From the cell containing the given text, extract its center point as (x, y) coordinate. 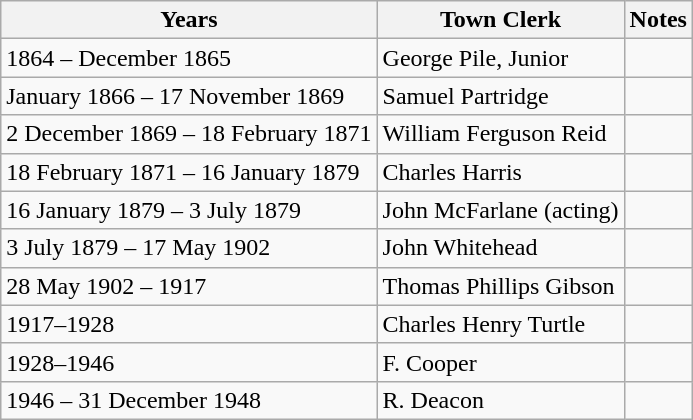
John McFarlane (acting) (500, 210)
Notes (658, 20)
28 May 1902 – 1917 (189, 286)
1946 – 31 December 1948 (189, 400)
16 January 1879 – 3 July 1879 (189, 210)
Thomas Phillips Gibson (500, 286)
1928–1946 (189, 362)
Years (189, 20)
January 1866 – 17 November 1869 (189, 96)
John Whitehead (500, 248)
F. Cooper (500, 362)
Samuel Partridge (500, 96)
R. Deacon (500, 400)
1864 – December 1865 (189, 58)
1917–1928 (189, 324)
2 December 1869 – 18 February 1871 (189, 134)
William Ferguson Reid (500, 134)
18 February 1871 – 16 January 1879 (189, 172)
Charles Henry Turtle (500, 324)
Charles Harris (500, 172)
3 July 1879 – 17 May 1902 (189, 248)
Town Clerk (500, 20)
George Pile, Junior (500, 58)
